Return the [x, y] coordinate for the center point of the cell that contains the specified text.  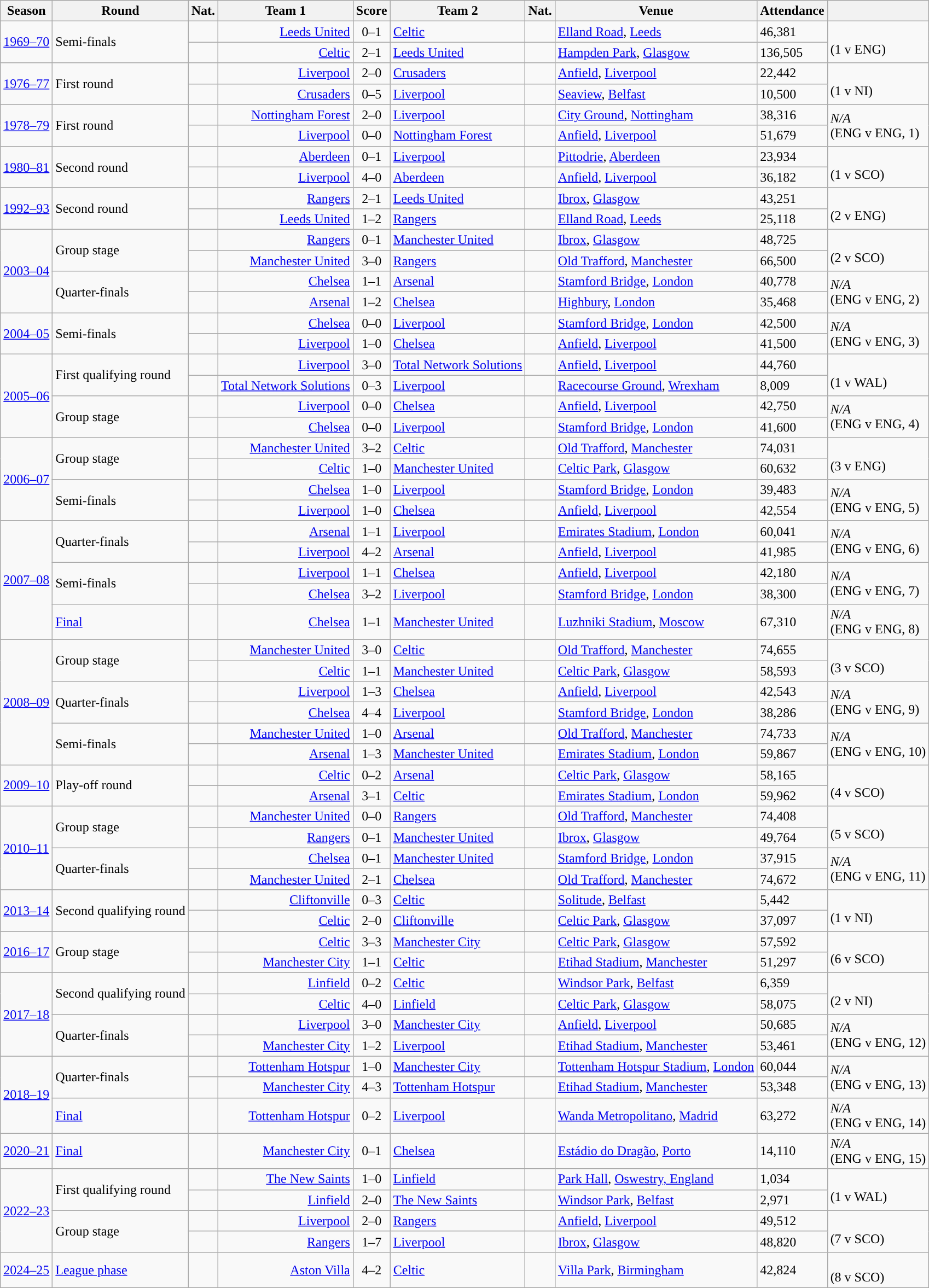
(4 v SCO) [878, 785]
Villa Park, Birmingham [655, 1270]
2013–14 [26, 910]
Wanda Metropolitano, Madrid [655, 1116]
5,442 [792, 900]
67,310 [792, 622]
49,512 [792, 1221]
(2 v ENG) [878, 208]
37,097 [792, 920]
58,165 [792, 775]
2003–04 [26, 271]
48,820 [792, 1242]
74,655 [792, 650]
N/A(ENG v ENG, 7) [878, 583]
Solitude, Belfast [655, 900]
23,934 [792, 156]
2,971 [792, 1200]
N/A(ENG v ENG, 14) [878, 1116]
N/A(ENG v ENG, 12) [878, 1035]
41,500 [792, 344]
(3 v SCO) [878, 661]
2020–21 [26, 1151]
51,679 [792, 136]
N/A(ENG v ENG, 4) [878, 417]
8,009 [792, 386]
2018–19 [26, 1095]
2005–06 [26, 396]
(1 v SCO) [878, 167]
60,044 [792, 1066]
53,348 [792, 1087]
N/A(ENG v ENG, 8) [878, 622]
Luzhniki Stadium, Moscow [655, 622]
2010–11 [26, 848]
N/A(ENG v ENG, 15) [878, 1151]
51,297 [792, 963]
42,824 [792, 1270]
3–3 [371, 941]
42,500 [792, 323]
Attendance [792, 11]
74,031 [792, 448]
42,543 [792, 692]
37,915 [792, 858]
74,672 [792, 879]
49,764 [792, 837]
74,733 [792, 733]
(7 v SCO) [878, 1231]
42,750 [792, 406]
0–5 [371, 94]
(8 v SCO) [878, 1270]
(5 v SCO) [878, 827]
(1 v ENG) [878, 42]
2022–23 [26, 1210]
Venue [655, 11]
(6 v SCO) [878, 952]
2024–25 [26, 1270]
2016–17 [26, 952]
38,300 [792, 593]
41,985 [792, 552]
44,760 [792, 365]
10,500 [792, 94]
N/A(ENG v ENG, 2) [878, 292]
25,118 [792, 219]
Play-off round [120, 785]
Round [120, 11]
53,461 [792, 1046]
36,182 [792, 177]
74,408 [792, 817]
N/A(ENG v ENG, 11) [878, 869]
Racecourse Ground, Wrexham [655, 386]
1980–81 [26, 167]
1976–77 [26, 84]
59,962 [792, 796]
N/A(ENG v ENG, 9) [878, 702]
Park Hall, Oswestry, England [655, 1179]
60,041 [792, 531]
46,381 [792, 32]
1,034 [792, 1179]
Seaview, Belfast [655, 94]
6,359 [792, 983]
63,272 [792, 1116]
136,505 [792, 53]
1969–70 [26, 42]
59,867 [792, 754]
39,483 [792, 489]
(3 v ENG) [878, 458]
1978–79 [26, 125]
Season [26, 11]
Highbury, London [655, 302]
66,500 [792, 261]
57,592 [792, 941]
40,778 [792, 282]
4–4 [371, 713]
N/A(ENG v ENG, 6) [878, 541]
Tottenham Hotspur Stadium, London [655, 1066]
42,554 [792, 510]
City Ground, Nottingham [655, 115]
N/A(ENG v ENG, 10) [878, 744]
48,725 [792, 240]
38,316 [792, 115]
2017–18 [26, 1015]
Team 2 [457, 11]
60,632 [792, 469]
4–3 [371, 1087]
38,286 [792, 713]
35,468 [792, 302]
2009–10 [26, 785]
2008–09 [26, 702]
1992–93 [26, 208]
Score [371, 11]
2004–05 [26, 334]
2007–08 [26, 580]
N/A(ENG v ENG, 13) [878, 1077]
(2 v NI) [878, 994]
N/A(ENG v ENG, 3) [878, 334]
3–1 [371, 796]
Pittodrie, Aberdeen [655, 156]
22,442 [792, 73]
58,075 [792, 1004]
Estádio do Dragão, Porto [655, 1151]
Team 1 [286, 11]
League phase [120, 1270]
41,600 [792, 427]
50,685 [792, 1025]
42,180 [792, 573]
2006–07 [26, 479]
43,251 [792, 198]
58,593 [792, 671]
14,110 [792, 1151]
N/A(ENG v ENG, 1) [878, 125]
(2 v SCO) [878, 250]
1–7 [371, 1242]
Hampden Park, Glasgow [655, 53]
N/A(ENG v ENG, 5) [878, 500]
Aston Villa [286, 1270]
